Locate the cell with the specified text and output its [X, Y] center coordinate. 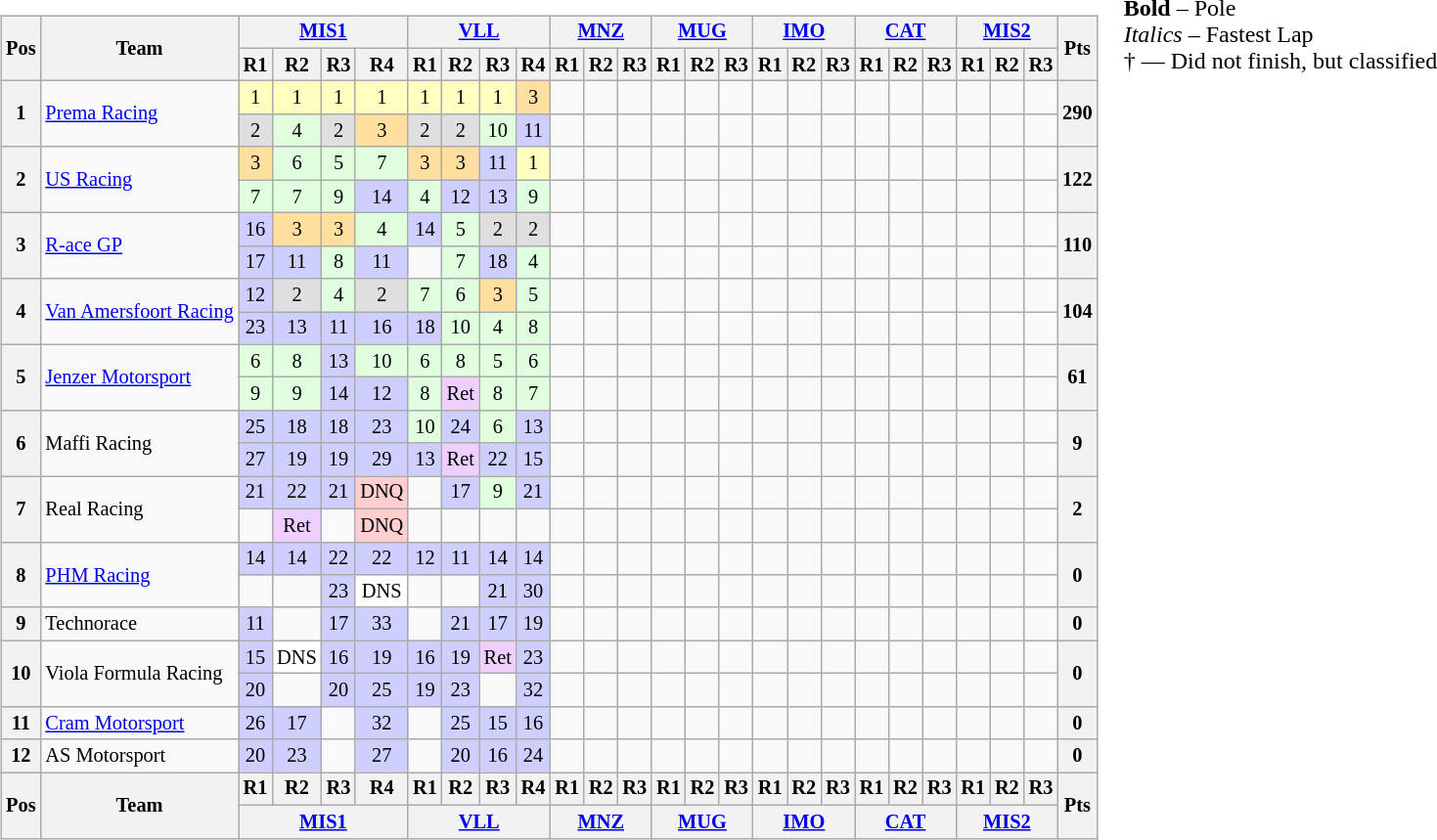
Jenzer Motorsport [139, 377]
R-ace GP [139, 246]
AS Motorsport [139, 756]
122 [1077, 180]
Cram Motorsport [139, 723]
Technorace [139, 624]
110 [1077, 246]
Real Racing [139, 508]
PHM Racing [139, 575]
Maffi Racing [139, 444]
290 [1077, 113]
26 [256, 723]
US Racing [139, 180]
29 [382, 460]
Prema Racing [139, 113]
Van Amersfoort Racing [139, 311]
104 [1077, 311]
33 [382, 624]
Viola Formula Racing [139, 673]
30 [534, 592]
61 [1077, 377]
